Identify which cell holds the provided text, then report its (X, Y) central coordinate. 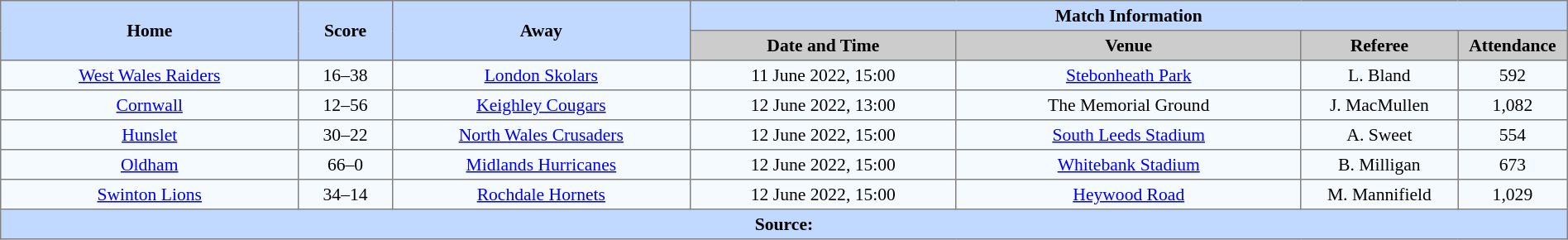
Home (150, 31)
11 June 2022, 15:00 (823, 75)
M. Mannifield (1379, 194)
Attendance (1513, 46)
12 June 2022, 13:00 (823, 105)
The Memorial Ground (1128, 105)
30–22 (346, 135)
Away (541, 31)
Source: (784, 224)
1,029 (1513, 194)
66–0 (346, 165)
J. MacMullen (1379, 105)
554 (1513, 135)
West Wales Raiders (150, 75)
Hunslet (150, 135)
North Wales Crusaders (541, 135)
A. Sweet (1379, 135)
673 (1513, 165)
34–14 (346, 194)
1,082 (1513, 105)
Heywood Road (1128, 194)
Match Information (1128, 16)
Referee (1379, 46)
South Leeds Stadium (1128, 135)
12–56 (346, 105)
Oldham (150, 165)
Score (346, 31)
B. Milligan (1379, 165)
592 (1513, 75)
Swinton Lions (150, 194)
Keighley Cougars (541, 105)
Stebonheath Park (1128, 75)
Cornwall (150, 105)
Rochdale Hornets (541, 194)
16–38 (346, 75)
London Skolars (541, 75)
Midlands Hurricanes (541, 165)
Date and Time (823, 46)
Whitebank Stadium (1128, 165)
L. Bland (1379, 75)
Venue (1128, 46)
